Locate the cell with the specified text and output its [x, y] center coordinate. 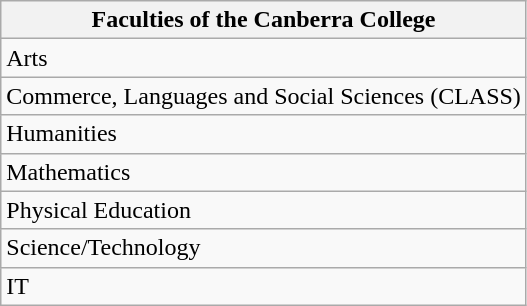
Commerce, Languages and Social Sciences (CLASS) [264, 96]
Humanities [264, 134]
Arts [264, 58]
Mathematics [264, 172]
Science/Technology [264, 248]
IT [264, 286]
Physical Education [264, 210]
Faculties of the Canberra College [264, 20]
